Find where the given text appears and provide that cell's center as [x, y] coordinate. 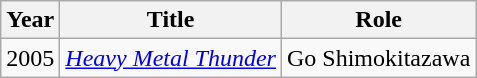
Heavy Metal Thunder [171, 58]
Title [171, 20]
2005 [30, 58]
Go Shimokitazawa [378, 58]
Role [378, 20]
Year [30, 20]
